For the text-containing cell, return its midpoint in (x, y) coordinate format. 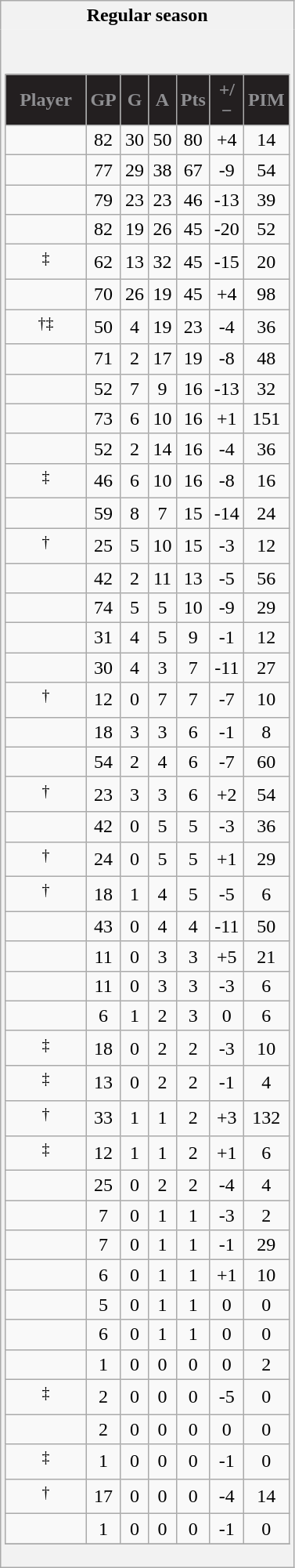
31 (103, 638)
71 (103, 359)
73 (103, 418)
G (135, 100)
74 (103, 608)
†‡ (45, 328)
56 (266, 578)
Pts (192, 100)
+3 (227, 1119)
60 (266, 762)
Regular season (147, 16)
+5 (227, 956)
77 (103, 170)
20 (266, 262)
70 (103, 294)
62 (103, 262)
27 (266, 668)
-20 (227, 230)
132 (266, 1119)
80 (192, 140)
+/− (227, 100)
43 (103, 926)
-14 (227, 513)
98 (266, 294)
38 (163, 170)
39 (266, 200)
GP (103, 100)
33 (103, 1119)
67 (192, 170)
59 (103, 513)
+2 (227, 795)
Player (45, 100)
-15 (227, 262)
151 (266, 418)
21 (266, 956)
48 (266, 359)
PIM (266, 100)
A (163, 100)
79 (103, 200)
